Capture the cell that displays the provided text and extract its [x, y] central coordinate. 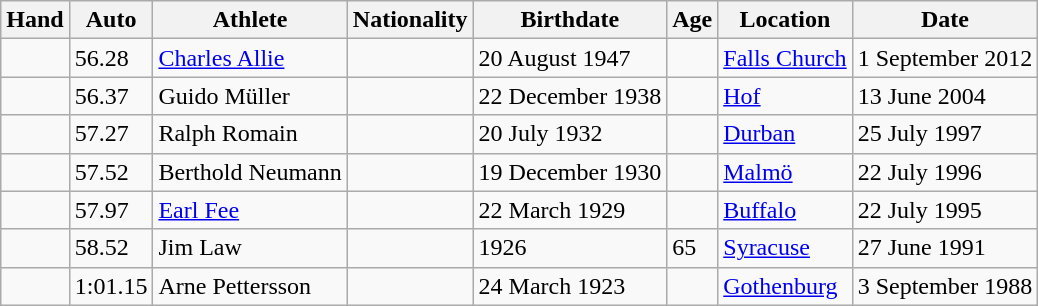
Guido Müller [250, 96]
Nationality [410, 20]
Berthold Neumann [250, 172]
57.27 [111, 134]
27 June 1991 [945, 248]
22 July 1995 [945, 210]
Athlete [250, 20]
56.37 [111, 96]
65 [692, 248]
22 December 1938 [570, 96]
Hof [785, 96]
Durban [785, 134]
58.52 [111, 248]
56.28 [111, 58]
Date [945, 20]
Malmö [785, 172]
Falls Church [785, 58]
Birthdate [570, 20]
Ralph Romain [250, 134]
1:01.15 [111, 286]
1926 [570, 248]
25 July 1997 [945, 134]
Buffalo [785, 210]
20 July 1932 [570, 134]
Syracuse [785, 248]
57.52 [111, 172]
Hand [35, 20]
Gothenburg [785, 286]
Charles Allie [250, 58]
13 June 2004 [945, 96]
22 July 1996 [945, 172]
3 September 1988 [945, 286]
1 September 2012 [945, 58]
Earl Fee [250, 210]
20 August 1947 [570, 58]
57.97 [111, 210]
Auto [111, 20]
Age [692, 20]
Jim Law [250, 248]
Location [785, 20]
19 December 1930 [570, 172]
Arne Pettersson [250, 286]
24 March 1923 [570, 286]
22 March 1929 [570, 210]
